Scan for the cell matching the given text and deliver its [X, Y] coordinate at center. 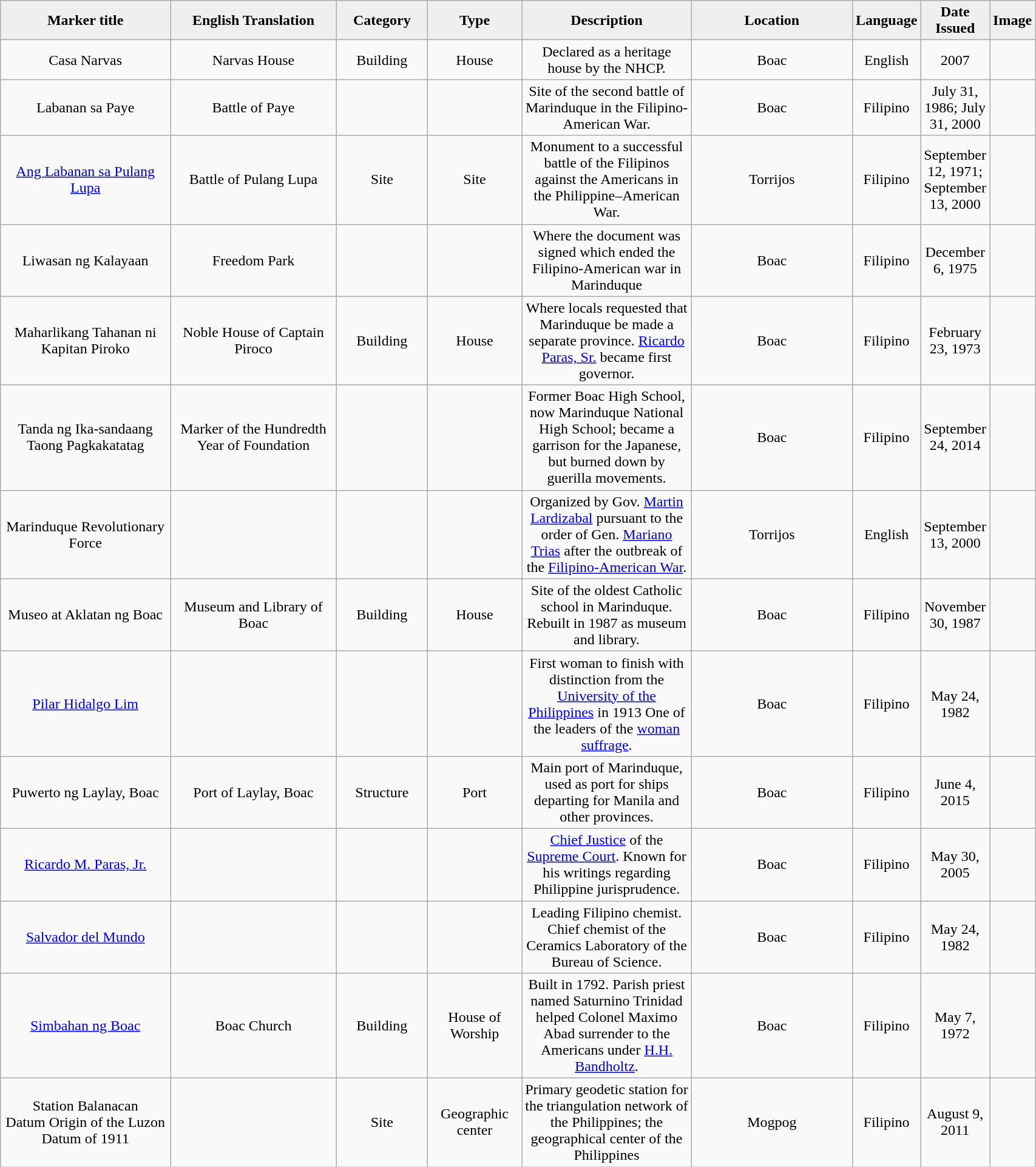
Ang Labanan sa Pulang Lupa [86, 180]
Organized by Gov. Martin Lardizabal pursuant to the order of Gen. Mariano Trias after the outbreak of the Filipino-American War. [607, 534]
Narvas House [254, 60]
Language [886, 21]
Battle of Paye [254, 107]
First woman to finish with distinction from the University of the Philippines in 1913 One of the leaders of the woman suffrage. [607, 703]
Liwasan ng Kalayaan [86, 260]
Site of the second battle of Marinduque in the Filipino-American War. [607, 107]
Casa Narvas [86, 60]
Structure [382, 792]
Leading Filipino chemist. Chief chemist of the Ceramics Laboratory of the Bureau of Science. [607, 937]
Primary geodetic station for the triangulation network of the Philippines; the geographical center of the Philippines [607, 1123]
Geographic center [475, 1123]
Boac Church [254, 1026]
Where locals requested that Marinduque be made a separate province. Ricardo Paras, Sr. became first governor. [607, 341]
December 6, 1975 [955, 260]
Site of the oldest Catholic school in Marinduque. Rebuilt in 1987 as museum and library. [607, 614]
Puwerto ng Laylay, Boac [86, 792]
Date Issued [955, 21]
Location [772, 21]
August 9, 2011 [955, 1123]
November 30, 1987 [955, 614]
May 30, 2005 [955, 865]
Ricardo M. Paras, Jr. [86, 865]
Where the document was signed which ended the Filipino-American war in Marinduque [607, 260]
July 31, 1986; July 31, 2000 [955, 107]
Pilar Hidalgo Lim [86, 703]
Maharlikang Tahanan ni Kapitan Piroko [86, 341]
Type [475, 21]
Monument to a successful battle of the Filipinos against the Americans in the Philippine–American War. [607, 180]
Mogpog [772, 1123]
Salvador del Mundo [86, 937]
Port [475, 792]
Declared as a heritage house by the NHCP. [607, 60]
2007 [955, 60]
Labanan sa Paye [86, 107]
September 13, 2000 [955, 534]
Marker title [86, 21]
May 7, 1972 [955, 1026]
Noble House of Captain Piroco [254, 341]
Museum and Library of Boac [254, 614]
Main port of Marinduque, used as port for ships departing for Manila and other provinces. [607, 792]
Station Balanacan Datum Origin of the Luzon Datum of 1911 [86, 1123]
Description [607, 21]
Port of Laylay, Boac [254, 792]
June 4, 2015 [955, 792]
Simbahan ng Boac [86, 1026]
Battle of Pulang Lupa [254, 180]
Marker of the Hundredth Year of Foundation [254, 437]
Museo at Aklatan ng Boac [86, 614]
Built in 1792. Parish priest named Saturnino Trinidad helped Colonel Maximo Abad surrender to the Americans under H.H. Bandholtz. [607, 1026]
Category [382, 21]
Tanda ng Ika-sandaang Taong Pagkakatatag [86, 437]
Chief Justice of the Supreme Court. Known for his writings regarding Philippine jurisprudence. [607, 865]
English Translation [254, 21]
Freedom Park [254, 260]
September 12, 1971; September 13, 2000 [955, 180]
Marinduque Revolutionary Force [86, 534]
September 24, 2014 [955, 437]
February 23, 1973 [955, 341]
Former Boac High School, now Marinduque National High School; became a garrison for the Japanese, but burned down by guerilla movements. [607, 437]
Image [1012, 21]
House of Worship [475, 1026]
